Identify which cell holds the provided text, then report its [x, y] central coordinate. 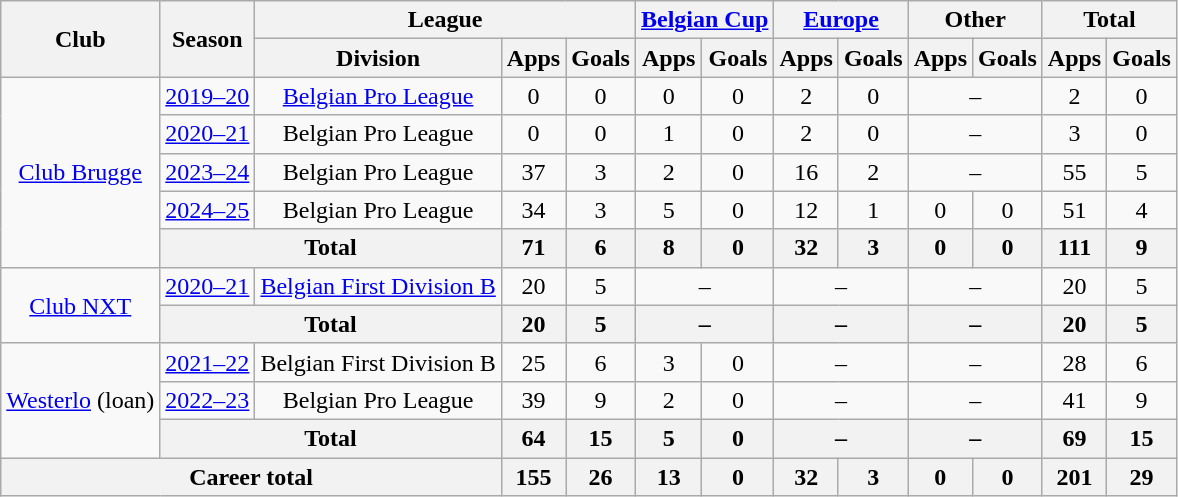
51 [1074, 210]
2019–20 [208, 96]
64 [533, 438]
29 [1142, 477]
12 [806, 210]
Europe [841, 20]
8 [668, 248]
34 [533, 210]
41 [1074, 400]
26 [601, 477]
Club NXT [80, 305]
Career total [252, 477]
16 [806, 172]
Westerlo (loan) [80, 400]
55 [1074, 172]
2024–25 [208, 210]
39 [533, 400]
201 [1074, 477]
2023–24 [208, 172]
League [446, 20]
Division [378, 58]
69 [1074, 438]
Club [80, 39]
25 [533, 362]
Club Brugge [80, 172]
13 [668, 477]
28 [1074, 362]
155 [533, 477]
4 [1142, 210]
2022–23 [208, 400]
71 [533, 248]
37 [533, 172]
2021–22 [208, 362]
Other [975, 20]
Season [208, 39]
111 [1074, 248]
Belgian Cup [704, 20]
